Return the (X, Y) coordinate for the center point of the cell that contains the specified text.  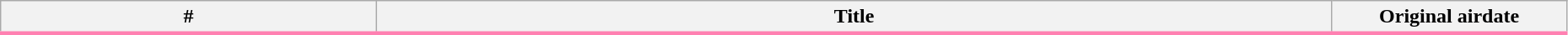
# (189, 17)
Title (854, 17)
Original airdate (1449, 17)
